Search for the cell housing the specified text and yield its (x, y) center coordinate. 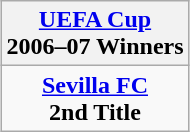
UEFA Cup2006–07 Winners (95, 34)
Sevilla FC2nd Title (95, 98)
